Provide the [X, Y] coordinate of the cell's center where the given text is located.  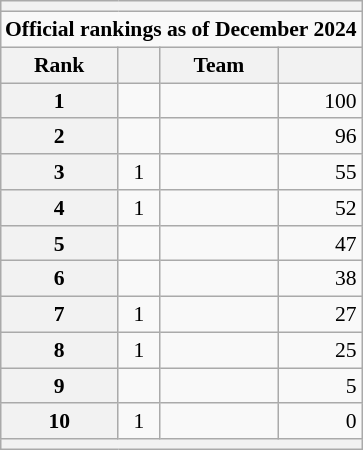
0 [320, 421]
4 [59, 208]
10 [59, 421]
7 [59, 314]
Official rankings as of December 2024 [181, 29]
9 [59, 386]
27 [320, 314]
55 [320, 172]
100 [320, 101]
3 [59, 172]
Rank [59, 65]
52 [320, 208]
8 [59, 350]
47 [320, 243]
2 [59, 136]
25 [320, 350]
96 [320, 136]
Team [218, 65]
6 [59, 279]
38 [320, 279]
